For the text-containing cell, return its midpoint in [x, y] coordinate format. 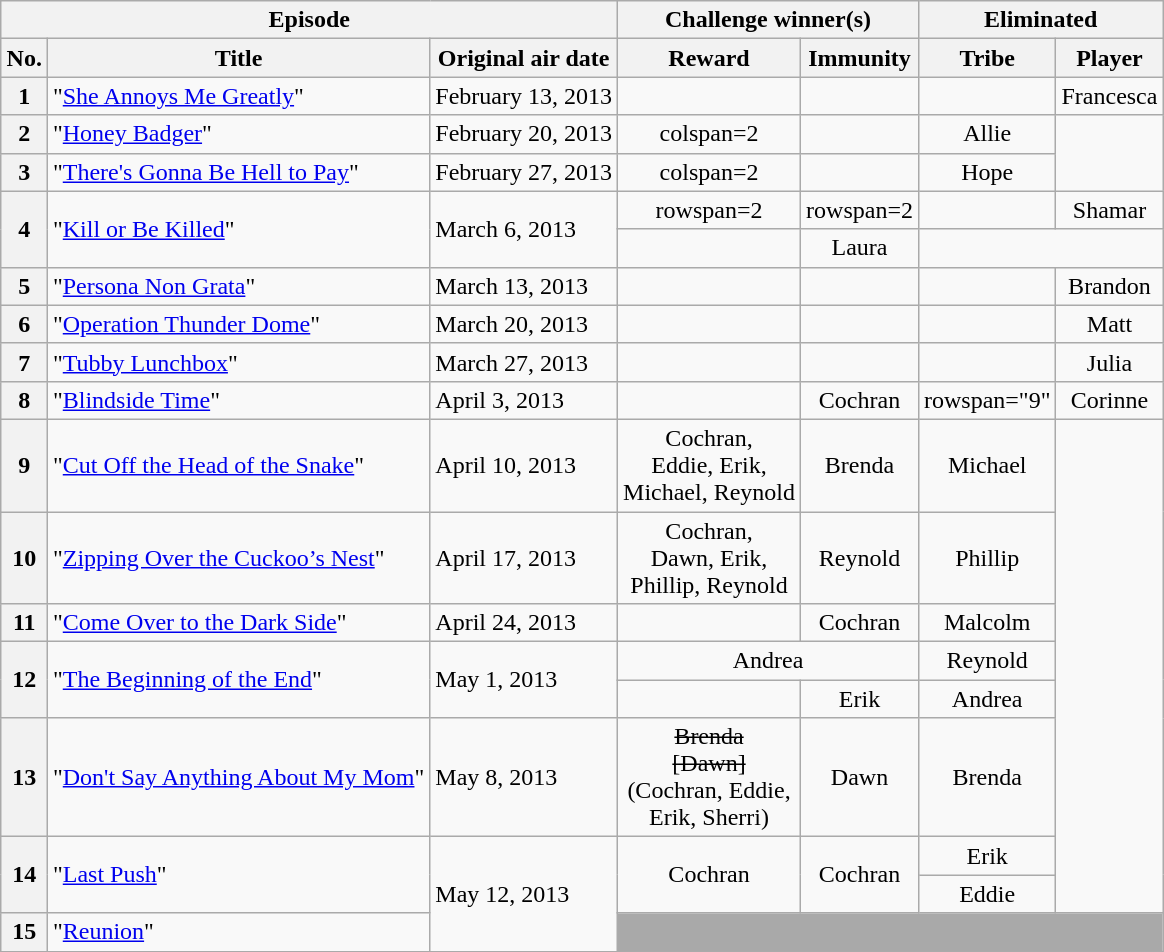
April 24, 2013 [524, 623]
Eliminated [1040, 20]
5 [24, 286]
Title [238, 58]
May 12, 2013 [524, 894]
"Persona Non Grata" [238, 286]
"Honey Badger" [238, 134]
"She Annoys Me Greatly" [238, 96]
"Cut Off the Head of the Snake" [238, 465]
Eddie [987, 894]
March 6, 2013 [524, 229]
Allie [987, 134]
Malcolm [987, 623]
Immunity [860, 58]
8 [24, 400]
"Zipping Over the Cuckoo’s Nest" [238, 558]
rowspan="9" [987, 400]
"Blindside Time" [238, 400]
Francesca [1110, 96]
14 [24, 875]
Reward [710, 58]
"Last Push" [238, 875]
6 [24, 324]
May 1, 2013 [524, 680]
February 13, 2013 [524, 96]
Corinne [1110, 400]
March 27, 2013 [524, 362]
Laura [860, 248]
Michael [987, 465]
9 [24, 465]
13 [24, 778]
2 [24, 134]
Cochran,Eddie, Erik,Michael, Reynold [710, 465]
3 [24, 172]
February 20, 2013 [524, 134]
Matt [1110, 324]
"Tubby Lunchbox" [238, 362]
May 8, 2013 [524, 778]
March 20, 2013 [524, 324]
"Come Over to the Dark Side" [238, 623]
"There's Gonna Be Hell to Pay" [238, 172]
Original air date [524, 58]
April 17, 2013 [524, 558]
10 [24, 558]
"Reunion" [238, 932]
Cochran,Dawn, Erik,Phillip, Reynold [710, 558]
Dawn [860, 778]
"Kill or Be Killed" [238, 229]
No. [24, 58]
Episode [309, 20]
March 13, 2013 [524, 286]
4 [24, 229]
Brenda[Dawn](Cochran, Eddie,Erik, Sherri) [710, 778]
Hope [987, 172]
Julia [1110, 362]
April 10, 2013 [524, 465]
February 27, 2013 [524, 172]
Phillip [987, 558]
12 [24, 680]
Player [1110, 58]
"Operation Thunder Dome" [238, 324]
"The Beginning of the End" [238, 680]
11 [24, 623]
Challenge winner(s) [768, 20]
1 [24, 96]
Brandon [1110, 286]
15 [24, 932]
Shamar [1110, 210]
7 [24, 362]
Tribe [987, 58]
April 3, 2013 [524, 400]
"Don't Say Anything About My Mom" [238, 778]
